For the text-containing cell, return its midpoint in (x, y) coordinate format. 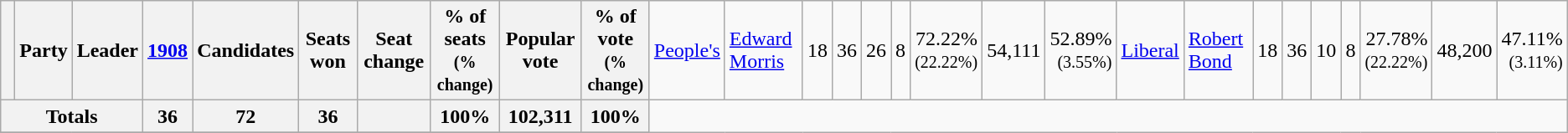
Popular vote (540, 50)
Candidates (246, 50)
102,311 (540, 116)
72.22%(22.22%) (946, 50)
10 (1327, 50)
Leader (107, 50)
Seat change (394, 50)
48,200 (1464, 50)
52.89%(3.55%) (1081, 50)
54,111 (1014, 50)
1908 (168, 50)
72 (246, 116)
Seats won (328, 50)
% of seats(% change) (465, 50)
26 (876, 50)
People's (687, 50)
Robert Bond (1218, 50)
Edward Morris (764, 50)
Totals (72, 116)
% of vote(% change) (615, 50)
27.78%(22.22%) (1396, 50)
Liberal (1150, 50)
47.11%(3.11%) (1532, 50)
Party (44, 50)
